From the cell containing the given text, extract its center point as [X, Y] coordinate. 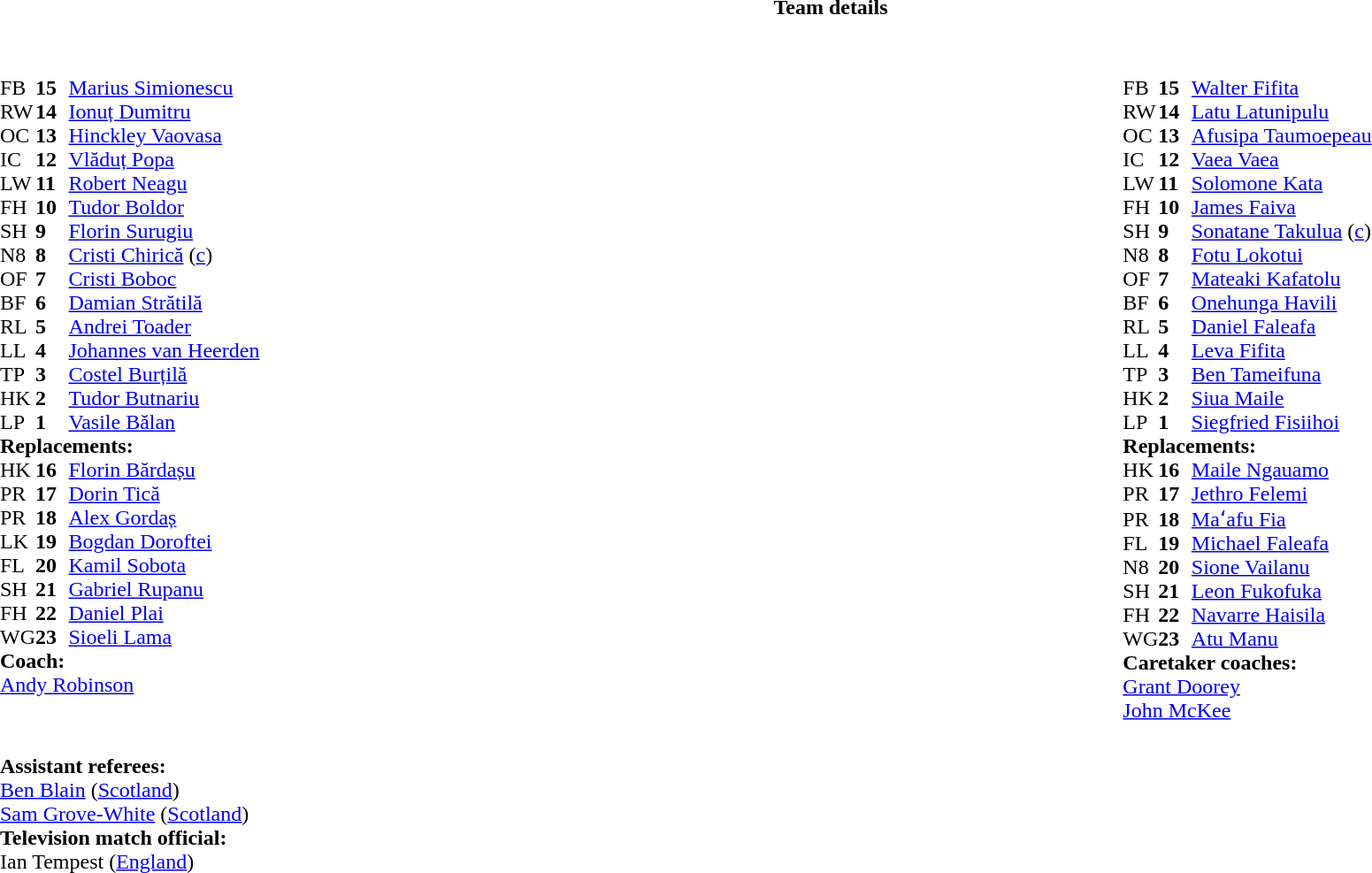
Maʻafu Fia [1282, 518]
Cristi Boboc [164, 280]
Michael Faleafa [1282, 543]
Dorin Tică [164, 494]
Vlăduț Popa [164, 159]
Vasile Bălan [164, 423]
Johannes van Heerden [164, 350]
LK [18, 541]
Hinckley Vaovasa [164, 136]
Daniel Plai [164, 614]
Onehunga Havili [1282, 302]
Gabriel Rupanu [164, 589]
Florin Bărdașu [164, 471]
Jethro Felemi [1282, 494]
Costel Burțilă [164, 375]
Navarre Haisila [1282, 616]
Solomone Kata [1282, 184]
Tudor Boldor [164, 207]
Leon Fukofuka [1282, 591]
Andrei Toader [164, 327]
Cristi Chirică (c) [164, 255]
Kamil Sobota [164, 566]
Ionuț Dumitru [164, 111]
Siua Maile [1282, 398]
Ben Tameifuna [1282, 375]
Bogdan Doroftei [164, 541]
Grant Doorey John McKee [1247, 698]
Tudor Butnariu [164, 398]
Latu Latunipulu [1282, 111]
Sione Vailanu [1282, 568]
Maile Ngauamo [1282, 471]
Fotu Lokotui [1282, 255]
Afusipa Taumoepeau [1282, 136]
Marius Simionescu [164, 88]
Atu Manu [1282, 639]
Sonatane Takulua (c) [1282, 232]
Daniel Faleafa [1282, 327]
Siegfried Fisiihoi [1282, 423]
Damian Strătilă [164, 302]
Sioeli Lama [164, 637]
Leva Fifita [1282, 350]
Walter Fifita [1282, 88]
Alex Gordaș [164, 518]
Mateaki Kafatolu [1282, 280]
Robert Neagu [164, 184]
James Faiva [1282, 207]
Andy Robinson [129, 685]
Caretaker coaches: [1247, 663]
Florin Surugiu [164, 232]
Coach: [129, 662]
Vaea Vaea [1282, 159]
